Locate the cell with the specified text and output its [X, Y] center coordinate. 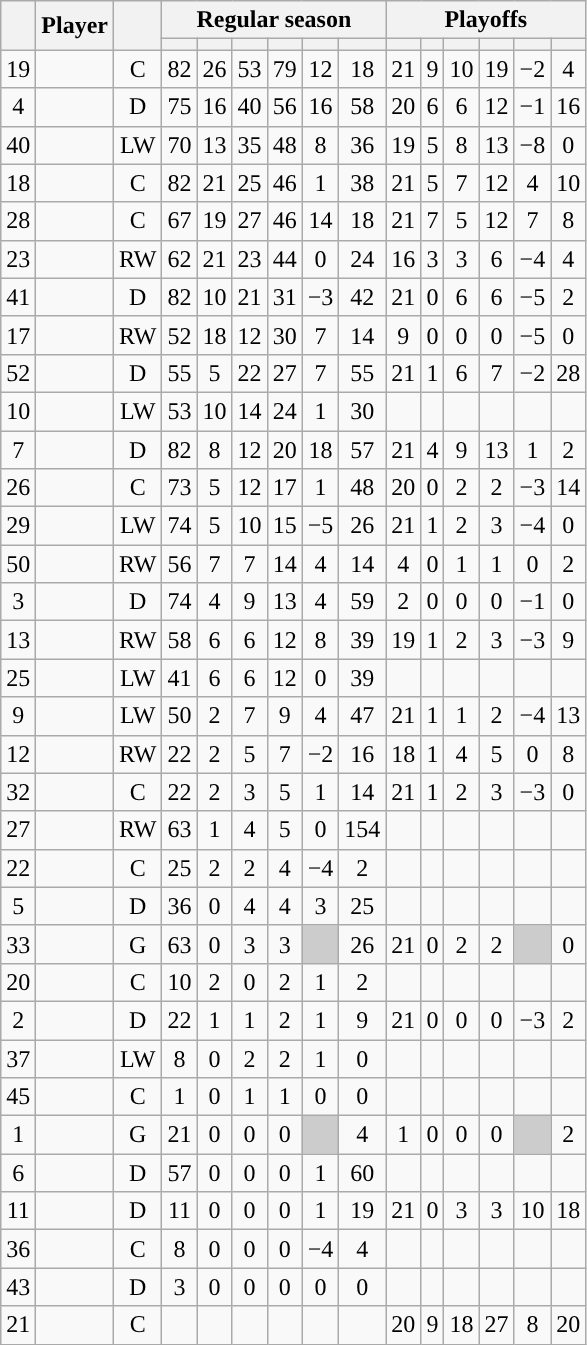
Regular season [274, 20]
67 [180, 221]
31 [284, 297]
42 [362, 297]
62 [180, 259]
33 [18, 944]
32 [18, 792]
73 [180, 488]
70 [180, 145]
−8 [532, 145]
Player [75, 26]
37 [18, 1059]
47 [362, 716]
154 [362, 830]
75 [180, 107]
15 [284, 526]
35 [250, 145]
79 [284, 69]
29 [18, 526]
60 [362, 1173]
44 [284, 259]
59 [362, 602]
38 [362, 183]
45 [18, 1097]
43 [18, 1287]
Playoffs [486, 20]
